From the cell containing the given text, extract its center point as (x, y) coordinate. 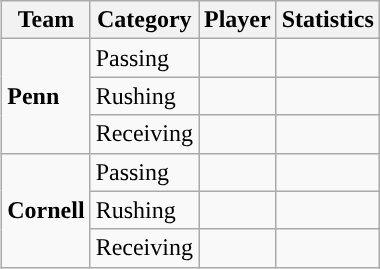
Player (237, 20)
Team (46, 20)
Penn (46, 96)
Category (144, 20)
Statistics (328, 20)
Cornell (46, 210)
